Identify which cell holds the provided text, then report its (x, y) central coordinate. 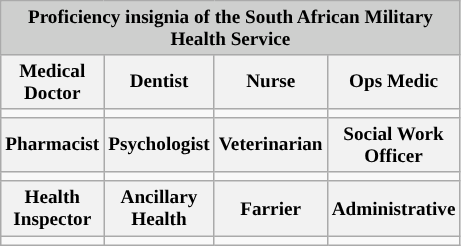
Nurse (270, 82)
Medical Doctor (52, 82)
Pharmacist (52, 145)
Proficiency insignia of the South African Military Health Service (230, 28)
Dentist (159, 82)
Health Inspector (52, 208)
Administrative (394, 208)
Psychologist (159, 145)
Farrier (270, 208)
Ancillary Health (159, 208)
Ops Medic (394, 82)
Veterinarian (270, 145)
Social Work Officer (394, 145)
